Scan for the cell matching the given text and deliver its [x, y] coordinate at center. 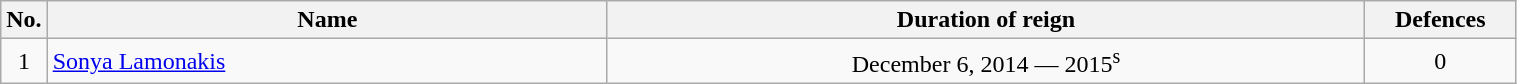
Defences [1441, 20]
December 6, 2014 — 2015s [986, 62]
1 [24, 62]
Name [327, 20]
No. [24, 20]
Sonya Lamonakis [327, 62]
Duration of reign [986, 20]
0 [1441, 62]
